Capture the cell that displays the provided text and extract its [x, y] central coordinate. 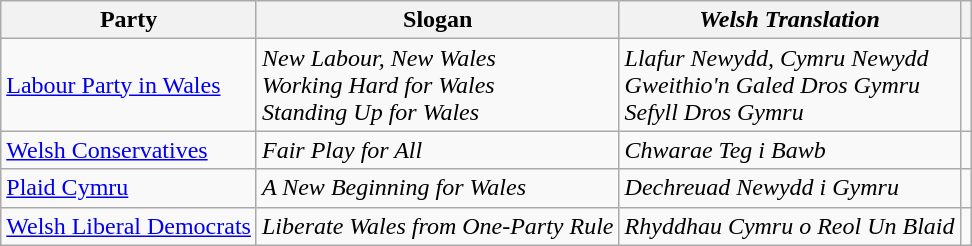
Labour Party in Wales [129, 85]
Dechreuad Newydd i Gymru [790, 188]
Slogan [438, 20]
Llafur Newydd, Cymru NewyddGweithio'n Galed Dros GymruSefyll Dros Gymru [790, 85]
Chwarae Teg i Bawb [790, 150]
Welsh Liberal Democrats [129, 226]
Welsh Translation [790, 20]
Party [129, 20]
Liberate Wales from One-Party Rule [438, 226]
Rhyddhau Cymru o Reol Un Blaid [790, 226]
Fair Play for All [438, 150]
Plaid Cymru [129, 188]
Welsh Conservatives [129, 150]
New Labour, New WalesWorking Hard for WalesStanding Up for Wales [438, 85]
A New Beginning for Wales [438, 188]
